From the cell containing the given text, extract its center point as (x, y) coordinate. 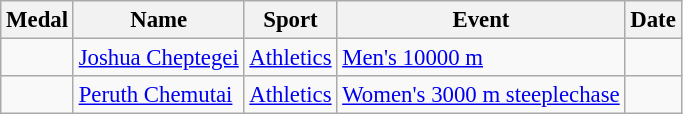
Joshua Cheptegei (158, 58)
Peruth Chemutai (158, 95)
Men's 10000 m (481, 58)
Medal (38, 20)
Event (481, 20)
Sport (290, 20)
Name (158, 20)
Women's 3000 m steeplechase (481, 95)
Date (653, 20)
